Return the (x, y) coordinate for the center point of the cell that contains the specified text.  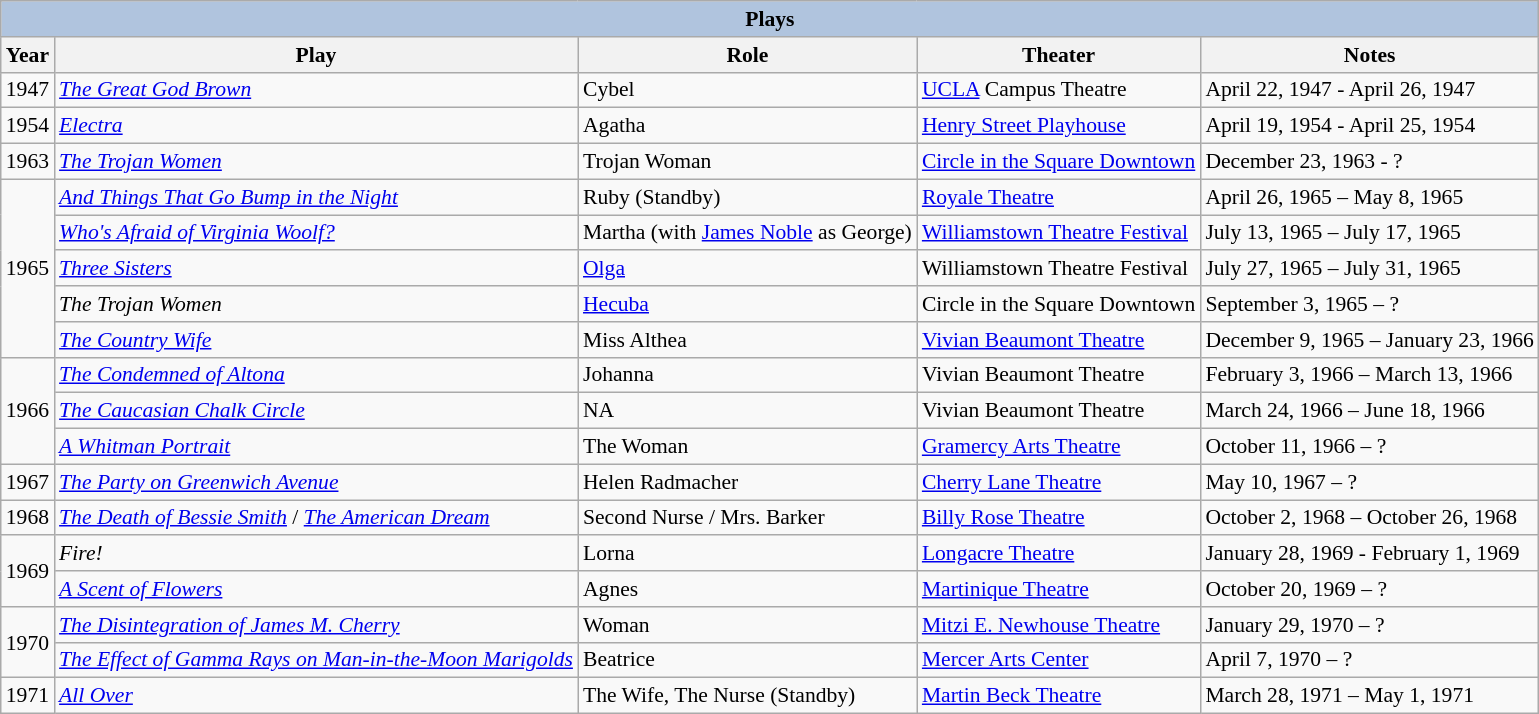
Agatha (748, 126)
UCLA Campus Theatre (1059, 90)
Beatrice (748, 660)
October 2, 1968 – October 26, 1968 (1370, 518)
Martin Beck Theatre (1059, 696)
Role (748, 55)
April 22, 1947 - April 26, 1947 (1370, 90)
Plays (770, 19)
1966 (28, 410)
Martinique Theatre (1059, 589)
Longacre Theatre (1059, 554)
Gramercy Arts Theatre (1059, 447)
The Caucasian Chalk Circle (316, 411)
Theater (1059, 55)
The Effect of Gamma Rays on Man-in-the-Moon Marigolds (316, 660)
1954 (28, 126)
Fire! (316, 554)
NA (748, 411)
April 7, 1970 – ? (1370, 660)
Play (316, 55)
1971 (28, 696)
The Condemned of Altona (316, 375)
July 27, 1965 – July 31, 1965 (1370, 269)
April 19, 1954 - April 25, 1954 (1370, 126)
Ruby (Standby) (748, 197)
April 26, 1965 – May 8, 1965 (1370, 197)
Lorna (748, 554)
1970 (28, 642)
Royale Theatre (1059, 197)
Miss Althea (748, 340)
January 29, 1970 – ? (1370, 625)
Year (28, 55)
July 13, 1965 – July 17, 1965 (1370, 233)
Mercer Arts Center (1059, 660)
The Wife, The Nurse (Standby) (748, 696)
The Woman (748, 447)
December 9, 1965 – January 23, 1966 (1370, 340)
The Party on Greenwich Avenue (316, 482)
The Great God Brown (316, 90)
1969 (28, 572)
Trojan Woman (748, 162)
Henry Street Playhouse (1059, 126)
March 24, 1966 – June 18, 1966 (1370, 411)
Electra (316, 126)
The Death of Bessie Smith / The American Dream (316, 518)
Johanna (748, 375)
A Whitman Portrait (316, 447)
September 3, 1965 – ? (1370, 304)
December 23, 1963 - ? (1370, 162)
1968 (28, 518)
Three Sisters (316, 269)
All Over (316, 696)
And Things That Go Bump in the Night (316, 197)
A Scent of Flowers (316, 589)
Second Nurse / Mrs. Barker (748, 518)
Agnes (748, 589)
Martha (with James Noble as George) (748, 233)
January 28, 1969 - February 1, 1969 (1370, 554)
Notes (1370, 55)
Olga (748, 269)
1967 (28, 482)
The Country Wife (316, 340)
February 3, 1966 – March 13, 1966 (1370, 375)
Who's Afraid of Virginia Woolf? (316, 233)
March 28, 1971 – May 1, 1971 (1370, 696)
Cherry Lane Theatre (1059, 482)
The Disintegration of James M. Cherry (316, 625)
Helen Radmacher (748, 482)
1947 (28, 90)
1965 (28, 268)
Mitzi E. Newhouse Theatre (1059, 625)
1963 (28, 162)
Billy Rose Theatre (1059, 518)
Woman (748, 625)
October 20, 1969 – ? (1370, 589)
October 11, 1966 – ? (1370, 447)
Hecuba (748, 304)
May 10, 1967 – ? (1370, 482)
Cybel (748, 90)
